Return (x, y) of the center of cell containing provided text 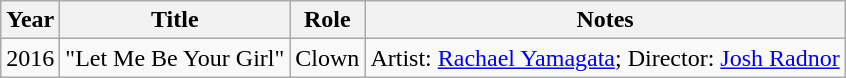
"Let Me Be Your Girl" (175, 58)
Notes (605, 20)
Clown (328, 58)
2016 (30, 58)
Role (328, 20)
Artist: Rachael Yamagata; Director: Josh Radnor (605, 58)
Year (30, 20)
Title (175, 20)
